Pinpoint the cell where the given text exists, returning its [x, y] midpoint coordinate. 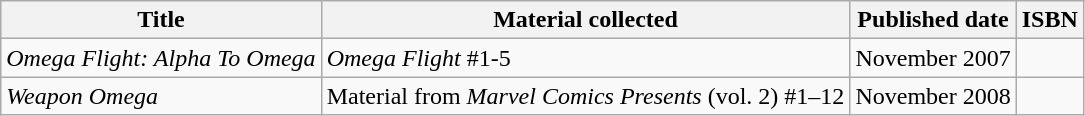
Weapon Omega [161, 96]
Title [161, 20]
November 2007 [933, 58]
ISBN [1050, 20]
Material collected [586, 20]
Omega Flight: Alpha To Omega [161, 58]
Published date [933, 20]
Material from Marvel Comics Presents (vol. 2) #1–12 [586, 96]
November 2008 [933, 96]
Omega Flight #1-5 [586, 58]
